From the cell containing the given text, extract its center point as [x, y] coordinate. 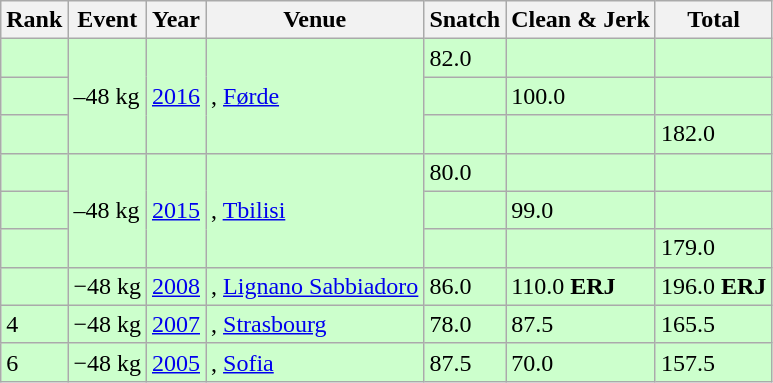
78.0 [465, 324]
Snatch [465, 20]
, Lignano Sabbiadoro [315, 286]
99.0 [581, 210]
, Sofia [315, 362]
165.5 [713, 324]
Clean & Jerk [581, 20]
100.0 [581, 96]
, Førde [315, 96]
157.5 [713, 362]
196.0 ERJ [713, 286]
6 [34, 362]
2007 [176, 324]
, Strasbourg [315, 324]
70.0 [581, 362]
86.0 [465, 286]
2015 [176, 210]
Year [176, 20]
2008 [176, 286]
182.0 [713, 134]
Rank [34, 20]
4 [34, 324]
82.0 [465, 58]
179.0 [713, 248]
80.0 [465, 172]
Venue [315, 20]
Event [108, 20]
2016 [176, 96]
, Tbilisi [315, 210]
2005 [176, 362]
110.0 ERJ [581, 286]
Total [713, 20]
